Locate the cell with the specified text and output its (x, y) center coordinate. 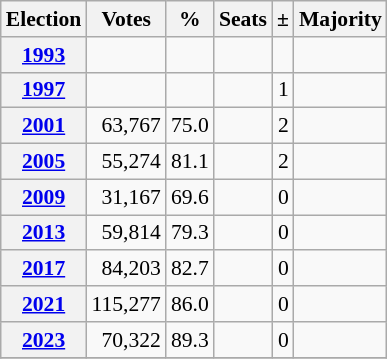
2005 (44, 162)
Majority (340, 19)
2023 (44, 340)
63,767 (126, 126)
2017 (44, 269)
69.6 (190, 197)
1993 (44, 55)
79.3 (190, 233)
% (190, 19)
2001 (44, 126)
Votes (126, 19)
2021 (44, 304)
2013 (44, 233)
86.0 (190, 304)
1 (283, 90)
± (283, 19)
55,274 (126, 162)
2009 (44, 197)
81.1 (190, 162)
70,322 (126, 340)
Election (44, 19)
115,277 (126, 304)
31,167 (126, 197)
Seats (243, 19)
1997 (44, 90)
75.0 (190, 126)
89.3 (190, 340)
59,814 (126, 233)
84,203 (126, 269)
82.7 (190, 269)
